Provide the [X, Y] coordinate of the cell's center where the given text is located.  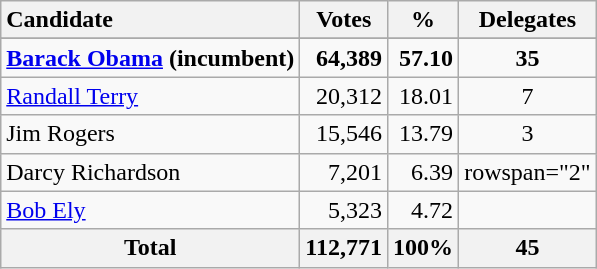
4.72 [424, 210]
45 [528, 248]
112,771 [344, 248]
Bob Ely [150, 210]
% [424, 20]
Candidate [150, 20]
Delegates [528, 20]
Barack Obama (incumbent) [150, 58]
64,389 [344, 58]
18.01 [424, 96]
Darcy Richardson [150, 172]
57.10 [424, 58]
Randall Terry [150, 96]
5,323 [344, 210]
100% [424, 248]
3 [528, 134]
15,546 [344, 134]
Total [150, 248]
6.39 [424, 172]
rowspan="2" [528, 172]
35 [528, 58]
Votes [344, 20]
13.79 [424, 134]
7 [528, 96]
7,201 [344, 172]
Jim Rogers [150, 134]
20,312 [344, 96]
